For the text-containing cell, return its midpoint in (x, y) coordinate format. 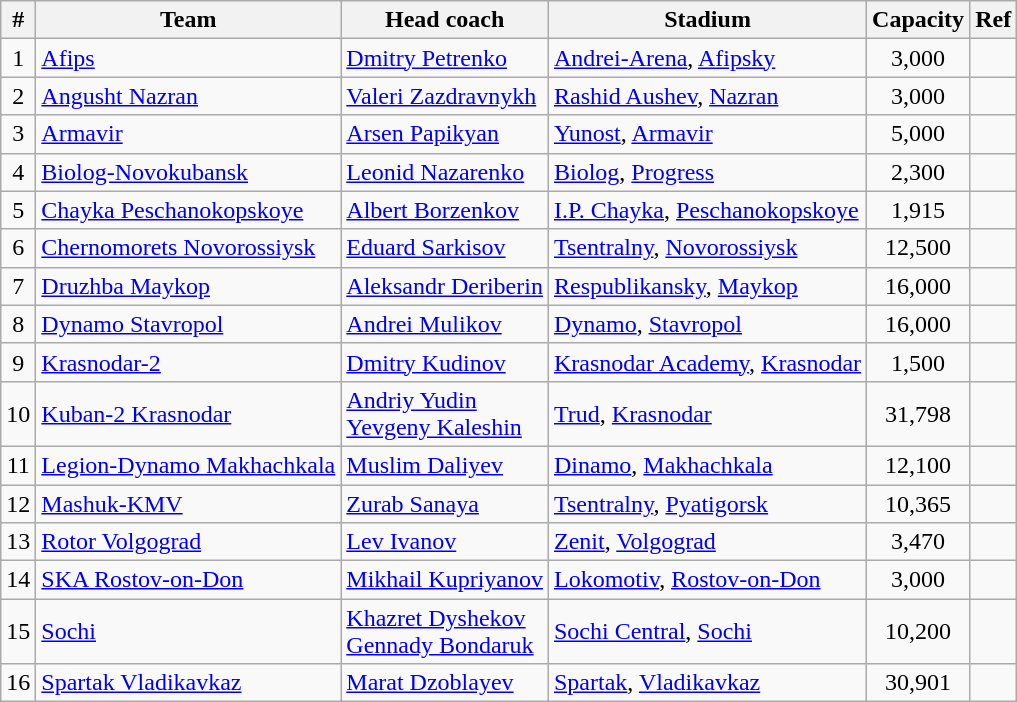
Mikhail Kupriyanov (445, 580)
2,300 (918, 172)
10 (18, 414)
Aleksandr Deriberin (445, 286)
8 (18, 324)
I.P. Chayka, Peschanokopskoye (707, 210)
30,901 (918, 683)
Sochi (188, 632)
10,365 (918, 503)
Dmitry Kudinov (445, 362)
Arsen Papikyan (445, 134)
10,200 (918, 632)
14 (18, 580)
Spartak Vladikavkaz (188, 683)
Rashid Aushev, Nazran (707, 96)
Albert Borzenkov (445, 210)
Legion-Dynamo Makhachkala (188, 465)
Dynamo Stavropol (188, 324)
Kuban-2 Krasnodar (188, 414)
Andriy Yudin Yevgeny Kaleshin (445, 414)
Tsentralny, Novorossiysk (707, 248)
SKA Rostov-on-Don (188, 580)
Trud, Krasnodar (707, 414)
6 (18, 248)
Dmitry Petrenko (445, 58)
Biolog-Novokubansk (188, 172)
Chayka Peschanokopskoye (188, 210)
16 (18, 683)
Chernomorets Novorossiysk (188, 248)
3 (18, 134)
Druzhba Maykop (188, 286)
1,915 (918, 210)
Spartak, Vladikavkaz (707, 683)
4 (18, 172)
Lev Ivanov (445, 542)
Tsentralny, Pyatigorsk (707, 503)
Marat Dzoblayev (445, 683)
Lokomotiv, Rostov-on-Don (707, 580)
Respublikansky, Maykop (707, 286)
31,798 (918, 414)
Krasnodar Academy, Krasnodar (707, 362)
11 (18, 465)
12,100 (918, 465)
Zenit, Volgograd (707, 542)
Leonid Nazarenko (445, 172)
Angusht Nazran (188, 96)
Sochi Central, Sochi (707, 632)
Muslim Daliyev (445, 465)
Khazret Dyshekov Gennady Bondaruk (445, 632)
Andrei-Arena, Afipsky (707, 58)
# (18, 20)
2 (18, 96)
Capacity (918, 20)
15 (18, 632)
Zurab Sanaya (445, 503)
Afips (188, 58)
Ref (994, 20)
13 (18, 542)
7 (18, 286)
Dynamo, Stavropol (707, 324)
Stadium (707, 20)
5,000 (918, 134)
Valeri Zazdravnykh (445, 96)
Head coach (445, 20)
1,500 (918, 362)
12 (18, 503)
Armavir (188, 134)
Dinamo, Makhachkala (707, 465)
5 (18, 210)
Mashuk-KMV (188, 503)
Andrei Mulikov (445, 324)
Yunost, Armavir (707, 134)
Rotor Volgograd (188, 542)
Team (188, 20)
9 (18, 362)
Eduard Sarkisov (445, 248)
Biolog, Progress (707, 172)
3,470 (918, 542)
Krasnodar-2 (188, 362)
12,500 (918, 248)
1 (18, 58)
